Determine the [x, y] coordinate at the center of the cell enclosing the given text.  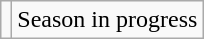
Season in progress [108, 20]
